For the text-containing cell, return its midpoint in [x, y] coordinate format. 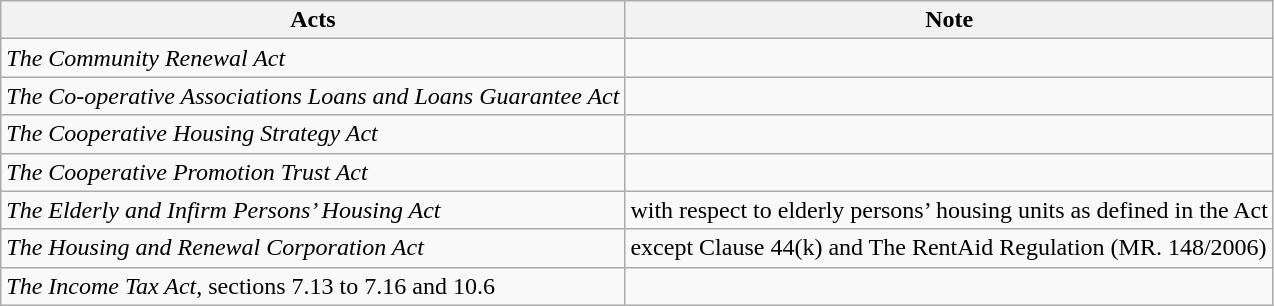
The Income Tax Act, sections 7.13 to 7.16 and 10.6 [313, 286]
The Community Renewal Act [313, 58]
The Elderly and Infirm Persons’ Housing Act [313, 210]
The Cooperative Promotion Trust Act [313, 172]
The Housing and Renewal Corporation Act [313, 248]
Acts [313, 20]
The Cooperative Housing Strategy Act [313, 134]
The Co-operative Associations Loans and Loans Guarantee Act [313, 96]
except Clause 44(k) and The RentAid Regulation (MR. 148/2006) [949, 248]
Note [949, 20]
with respect to elderly persons’ housing units as defined in the Act [949, 210]
